Scan for the cell matching the given text and deliver its (X, Y) coordinate at center. 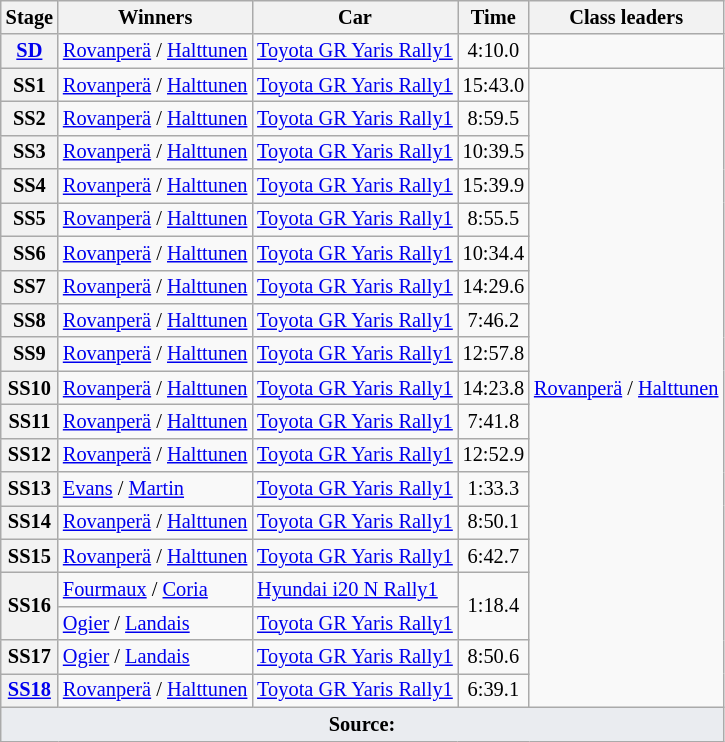
SS4 (30, 186)
12:57.8 (494, 354)
10:39.5 (494, 152)
Hyundai i20 N Rally1 (354, 589)
4:10.0 (494, 51)
Winners (155, 17)
8:59.5 (494, 118)
8:50.6 (494, 657)
SS15 (30, 556)
SS13 (30, 489)
Class leaders (626, 17)
15:43.0 (494, 85)
SS11 (30, 421)
SS17 (30, 657)
7:41.8 (494, 421)
1:18.4 (494, 606)
14:29.6 (494, 287)
SS6 (30, 253)
8:55.5 (494, 219)
8:50.1 (494, 522)
SS9 (30, 354)
6:39.1 (494, 690)
1:33.3 (494, 489)
Stage (30, 17)
SS8 (30, 320)
SS10 (30, 388)
Evans / Martin (155, 489)
6:42.7 (494, 556)
7:46.2 (494, 320)
SS16 (30, 606)
SS18 (30, 690)
10:34.4 (494, 253)
15:39.9 (494, 186)
SS7 (30, 287)
SS12 (30, 455)
SS5 (30, 219)
12:52.9 (494, 455)
Car (354, 17)
SS1 (30, 85)
SS3 (30, 152)
Time (494, 17)
SS2 (30, 118)
Fourmaux / Coria (155, 589)
14:23.8 (494, 388)
SD (30, 51)
Source: (362, 724)
SS14 (30, 522)
